Return the (X, Y) coordinate for the center point of the cell that contains the specified text.  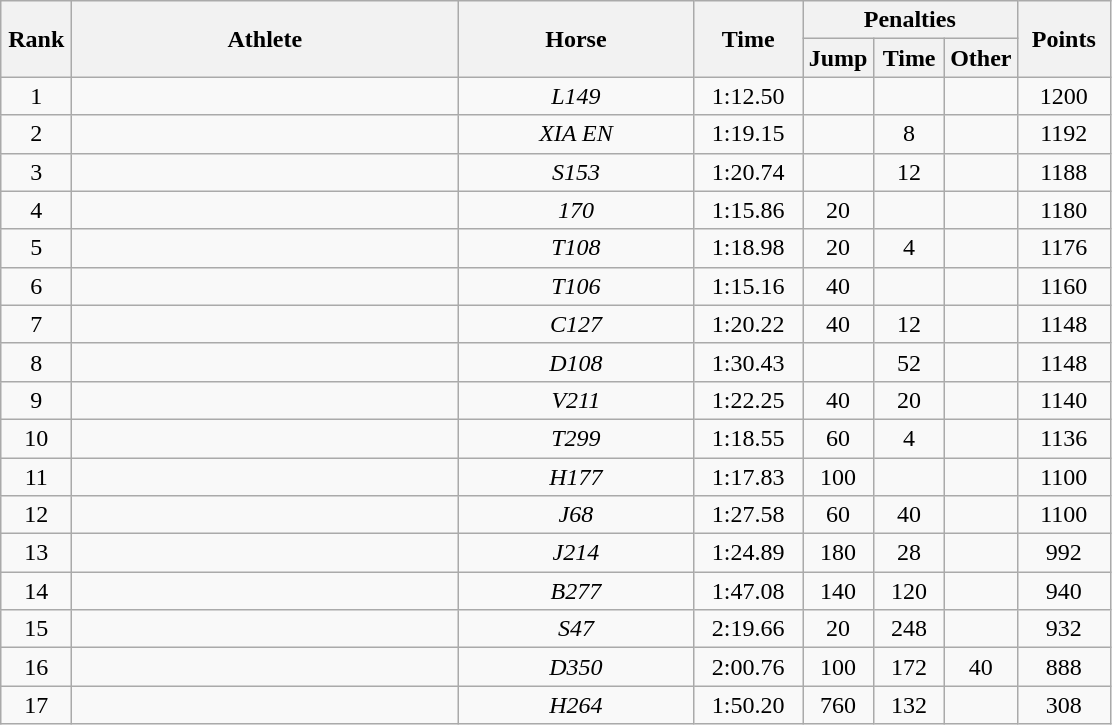
140 (838, 591)
940 (1064, 591)
C127 (576, 324)
Athlete (265, 39)
3 (36, 172)
1 (36, 96)
932 (1064, 629)
11 (36, 477)
17 (36, 705)
14 (36, 591)
1136 (1064, 438)
1200 (1064, 96)
888 (1064, 667)
1:17.83 (748, 477)
D350 (576, 667)
1176 (1064, 248)
52 (910, 362)
132 (910, 705)
Points (1064, 39)
9 (36, 400)
170 (576, 210)
992 (1064, 553)
13 (36, 553)
Penalties (909, 20)
1:27.58 (748, 515)
28 (910, 553)
1180 (1064, 210)
T108 (576, 248)
S153 (576, 172)
1:30.43 (748, 362)
H264 (576, 705)
1:18.55 (748, 438)
T299 (576, 438)
16 (36, 667)
B277 (576, 591)
J214 (576, 553)
J68 (576, 515)
Other (981, 58)
1:20.22 (748, 324)
1:47.08 (748, 591)
2:00.76 (748, 667)
1140 (1064, 400)
XIA EN (576, 134)
1:18.98 (748, 248)
5 (36, 248)
S47 (576, 629)
1:12.50 (748, 96)
1:15.86 (748, 210)
1:19.15 (748, 134)
L149 (576, 96)
120 (910, 591)
V211 (576, 400)
1:22.25 (748, 400)
1188 (1064, 172)
248 (910, 629)
T106 (576, 286)
1:24.89 (748, 553)
7 (36, 324)
Jump (838, 58)
2:19.66 (748, 629)
Rank (36, 39)
10 (36, 438)
2 (36, 134)
1192 (1064, 134)
15 (36, 629)
1160 (1064, 286)
1:20.74 (748, 172)
180 (838, 553)
6 (36, 286)
760 (838, 705)
308 (1064, 705)
172 (910, 667)
Horse (576, 39)
D108 (576, 362)
H177 (576, 477)
1:15.16 (748, 286)
1:50.20 (748, 705)
